Determine the [x, y] coordinate at the center of the cell enclosing the given text.  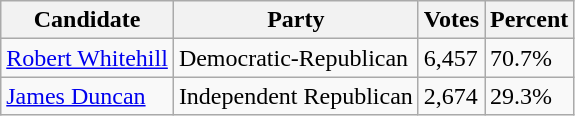
29.3% [530, 96]
Robert Whitehill [88, 58]
Votes [451, 20]
Percent [530, 20]
70.7% [530, 58]
James Duncan [88, 96]
2,674 [451, 96]
Independent Republican [296, 96]
Candidate [88, 20]
Party [296, 20]
6,457 [451, 58]
Democratic-Republican [296, 58]
